Locate the cell with the specified text and output its (x, y) center coordinate. 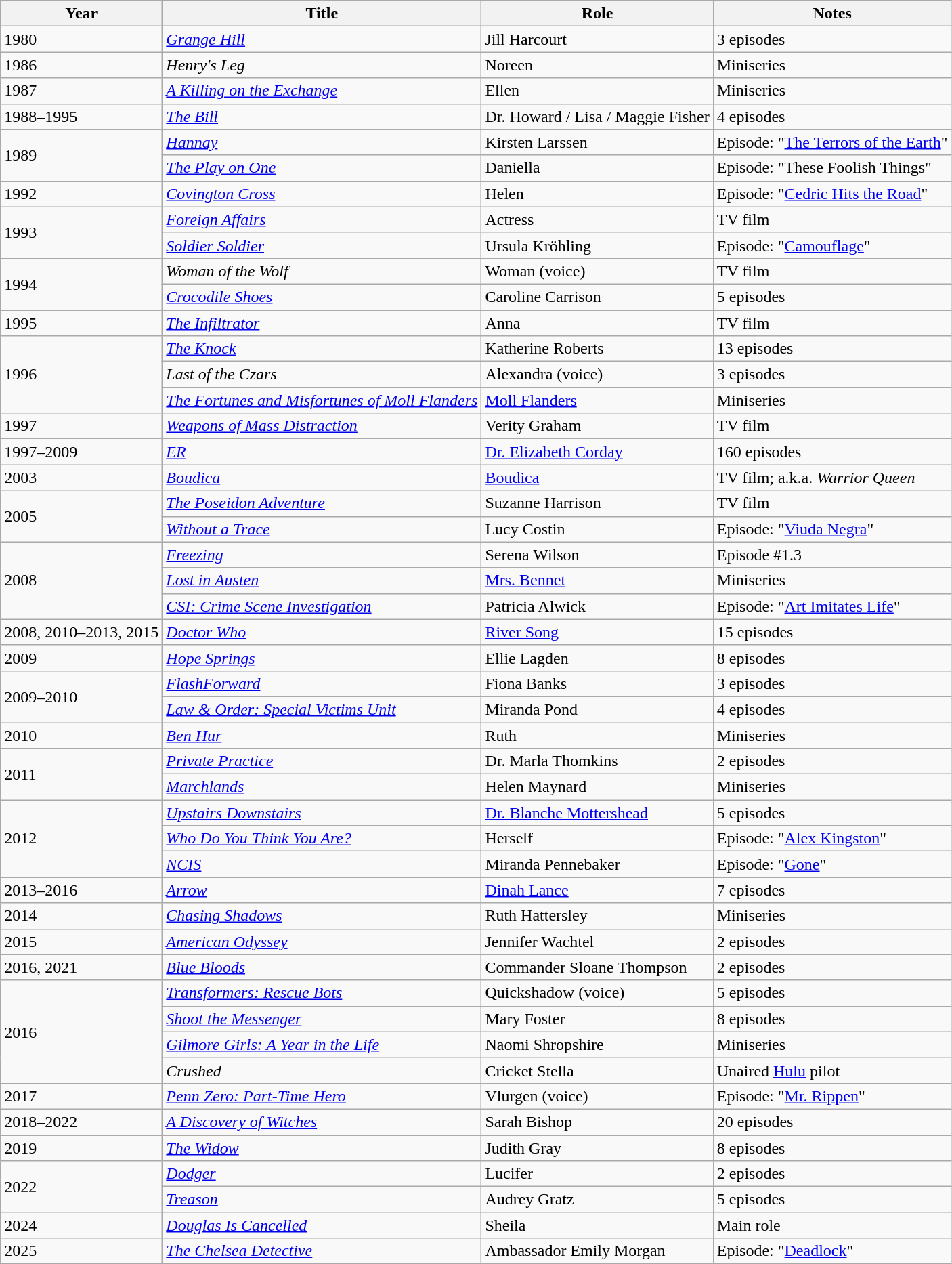
Jill Harcourt (597, 39)
Verity Graham (597, 426)
Freezing (322, 555)
Without a Trace (322, 529)
Moll Flanders (597, 400)
Ruth Hattersley (597, 916)
Alexandra (voice) (597, 375)
Weapons of Mass Distraction (322, 426)
1993 (81, 232)
2014 (81, 916)
Lost in Austen (322, 581)
2024 (81, 1225)
Crushed (322, 1070)
Dr. Marla Thomkins (597, 761)
The Poseidon Adventure (322, 503)
2010 (81, 735)
Henry's Leg (322, 65)
1996 (81, 375)
Role (597, 14)
The Fortunes and Misfortunes of Moll Flanders (322, 400)
Episode: "Cedric Hits the Road" (832, 194)
Woman (voice) (597, 271)
Judith Gray (597, 1148)
2025 (81, 1251)
Dr. Blanche Mottershead (597, 813)
2016 (81, 1032)
2005 (81, 516)
Episode: "Art Imitates Life" (832, 606)
Crocodile Shoes (322, 297)
Episode: "Deadlock" (832, 1251)
The Play on One (322, 168)
Chasing Shadows (322, 916)
Lucifer (597, 1174)
Unaired Hulu pilot (832, 1070)
Serena Wilson (597, 555)
Kirsten Larssen (597, 142)
Anna (597, 323)
Jennifer Wachtel (597, 942)
Soldier Soldier (322, 245)
Title (322, 14)
Dinah Lance (597, 890)
2008 (81, 581)
Actress (597, 219)
River Song (597, 632)
2009–2010 (81, 696)
13 episodes (832, 349)
7 episodes (832, 890)
1994 (81, 284)
1997 (81, 426)
Audrey Gratz (597, 1200)
Naomi Shropshire (597, 1045)
A Discovery of Witches (322, 1122)
Vlurgen (voice) (597, 1096)
1992 (81, 194)
Marchlands (322, 787)
15 episodes (832, 632)
Lucy Costin (597, 529)
Last of the Czars (322, 375)
Daniella (597, 168)
Commander Sloane Thompson (597, 967)
1997–2009 (81, 452)
Fiona Banks (597, 683)
Shoot the Messenger (322, 1019)
Herself (597, 839)
Episode: "Camouflage" (832, 245)
2011 (81, 774)
Gilmore Girls: A Year in the Life (322, 1045)
Episode: "Alex Kingston" (832, 839)
The Widow (322, 1148)
Ambassador Emily Morgan (597, 1251)
Mary Foster (597, 1019)
2013–2016 (81, 890)
Notes (832, 14)
Sheila (597, 1225)
Suzanne Harrison (597, 503)
Quickshadow (voice) (597, 993)
Caroline Carrison (597, 297)
Transformers: Rescue Bots (322, 993)
2019 (81, 1148)
Main role (832, 1225)
Cricket Stella (597, 1070)
Episode: "Gone" (832, 864)
1995 (81, 323)
Sarah Bishop (597, 1122)
TV film; a.k.a. Warrior Queen (832, 478)
NCIS (322, 864)
Treason (322, 1200)
The Infiltrator (322, 323)
Blue Bloods (322, 967)
Ursula Kröhling (597, 245)
Ruth (597, 735)
Episode #1.3 (832, 555)
Episode: "The Terrors of the Earth" (832, 142)
Ben Hur (322, 735)
Law & Order: Special Victims Unit (322, 709)
Helen Maynard (597, 787)
2017 (81, 1096)
Miranda Pennebaker (597, 864)
Hannay (322, 142)
2009 (81, 658)
Patricia Alwick (597, 606)
The Chelsea Detective (322, 1251)
1986 (81, 65)
1989 (81, 155)
2012 (81, 839)
Dr. Howard / Lisa / Maggie Fisher (597, 117)
Foreign Affairs (322, 219)
20 episodes (832, 1122)
ER (322, 452)
Woman of the Wolf (322, 271)
Who Do You Think You Are? (322, 839)
160 episodes (832, 452)
1980 (81, 39)
Doctor Who (322, 632)
Ellen (597, 91)
Covington Cross (322, 194)
2008, 2010–2013, 2015 (81, 632)
2015 (81, 942)
Episode: "Mr. Rippen" (832, 1096)
2022 (81, 1187)
FlashForward (322, 683)
A Killing on the Exchange (322, 91)
Episode: "These Foolish Things" (832, 168)
Ellie Lagden (597, 658)
American Odyssey (322, 942)
Hope Springs (322, 658)
Miranda Pond (597, 709)
CSI: Crime Scene Investigation (322, 606)
Grange Hill (322, 39)
The Knock (322, 349)
Arrow (322, 890)
Helen (597, 194)
The Bill (322, 117)
2003 (81, 478)
Katherine Roberts (597, 349)
Douglas Is Cancelled (322, 1225)
Dr. Elizabeth Corday (597, 452)
Year (81, 14)
2016, 2021 (81, 967)
Episode: "Viuda Negra" (832, 529)
Noreen (597, 65)
Private Practice (322, 761)
1987 (81, 91)
Upstairs Downstairs (322, 813)
Dodger (322, 1174)
1988–1995 (81, 117)
2018–2022 (81, 1122)
Mrs. Bennet (597, 581)
Penn Zero: Part-Time Hero (322, 1096)
